For the text-containing cell, return its midpoint in (X, Y) coordinate format. 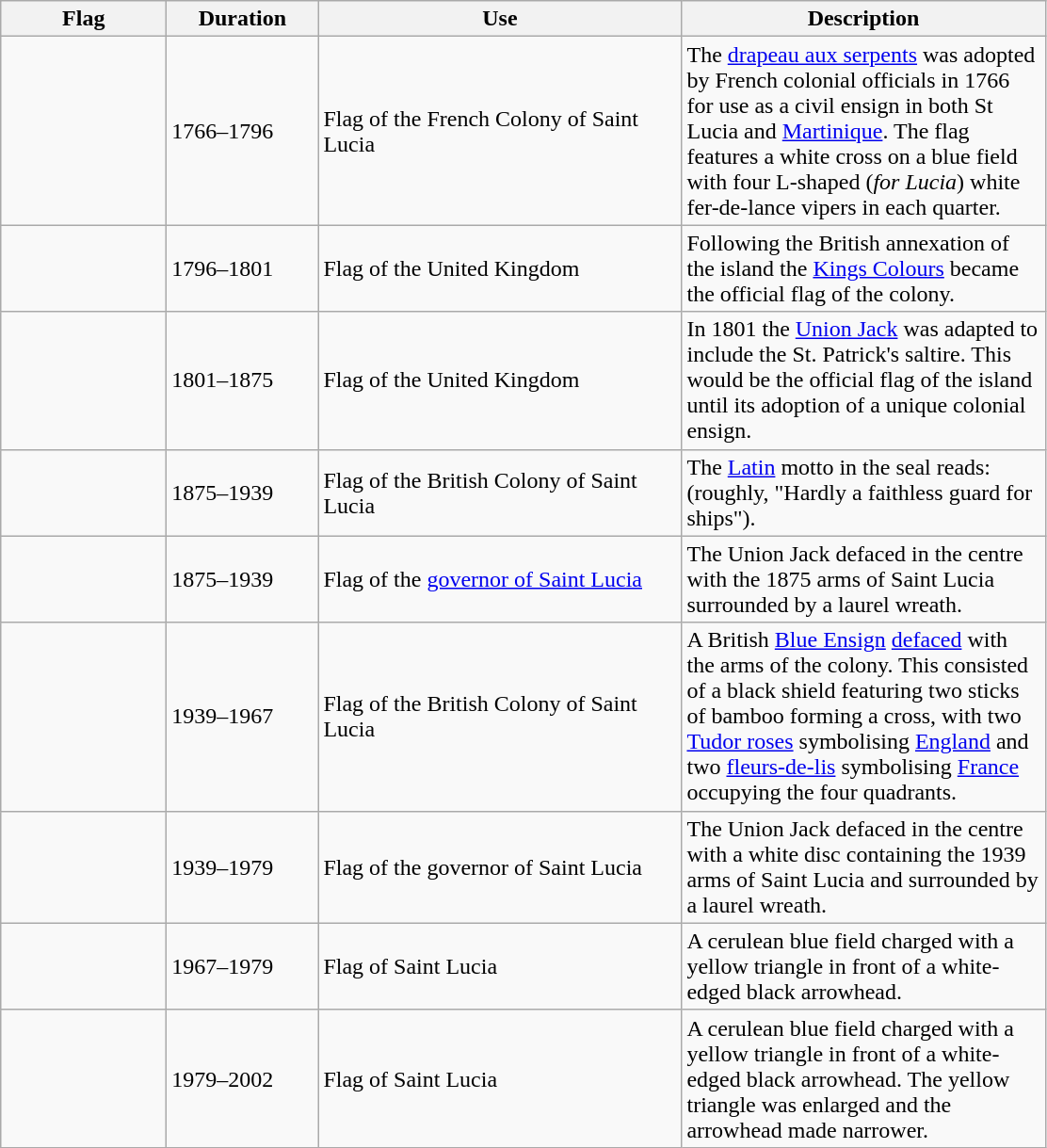
1801–1875 (243, 380)
Use (500, 19)
Following the British annexation of the island the Kings Colours became the official flag of the colony. (863, 268)
The Union Jack defaced in the centre with the 1875 arms of Saint Lucia surrounded by a laurel wreath. (863, 579)
Description (863, 19)
The Union Jack defaced in the centre with a white disc containing the 1939 arms of Saint Lucia and surrounded by a laurel wreath. (863, 866)
1766–1796 (243, 131)
Flag of the French Colony of Saint Lucia (500, 131)
Flag (84, 19)
1796–1801 (243, 268)
1939–1967 (243, 717)
1979–2002 (243, 1078)
1967–1979 (243, 966)
A cerulean blue field charged with a yellow triangle in front of a white-edged black arrowhead. (863, 966)
1939–1979 (243, 866)
Duration (243, 19)
The Latin motto in the seal reads: (roughly, "Hardly a faithless guard for ships"). (863, 493)
